Determine the [X, Y] coordinate at the center of the cell enclosing the given text.  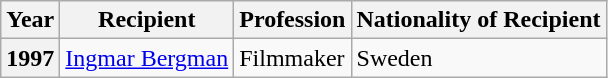
Sweden [478, 58]
Year [30, 20]
1997 [30, 58]
Filmmaker [292, 58]
Recipient [147, 20]
Profession [292, 20]
Nationality of Recipient [478, 20]
Ingmar Bergman [147, 58]
